Detect which cell encompasses the target text, then output its [X, Y] center coordinate. 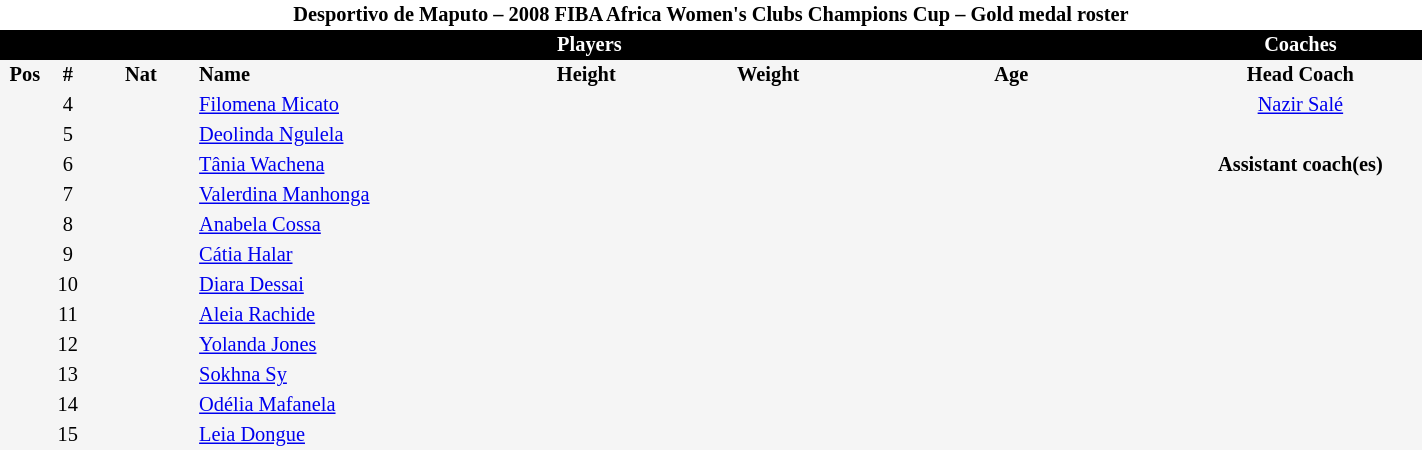
Weight [768, 75]
5 [68, 135]
Cátia Halar [338, 255]
Assistant coach(es) [1300, 165]
Odélia Mafanela [338, 405]
Head Coach [1300, 75]
9 [68, 255]
12 [68, 345]
Aleia Rachide [338, 315]
15 [68, 435]
Name [338, 75]
Desportivo de Maputo – 2008 FIBA Africa Women's Clubs Champions Cup – Gold medal roster [711, 15]
Deolinda Ngulela [338, 135]
Players [590, 45]
14 [68, 405]
6 [68, 165]
Tânia Wachena [338, 165]
7 [68, 195]
Pos [25, 75]
Nat [141, 75]
Coaches [1300, 45]
4 [68, 105]
Filomena Micato [338, 105]
Anabela Cossa [338, 225]
13 [68, 375]
Age [1012, 75]
8 [68, 225]
Diara Dessai [338, 285]
Valerdina Manhonga [338, 195]
Height [586, 75]
Leia Dongue [338, 435]
Nazir Salé [1300, 105]
10 [68, 285]
Yolanda Jones [338, 345]
# [68, 75]
11 [68, 315]
Sokhna Sy [338, 375]
